For the text-containing cell, return its midpoint in (X, Y) coordinate format. 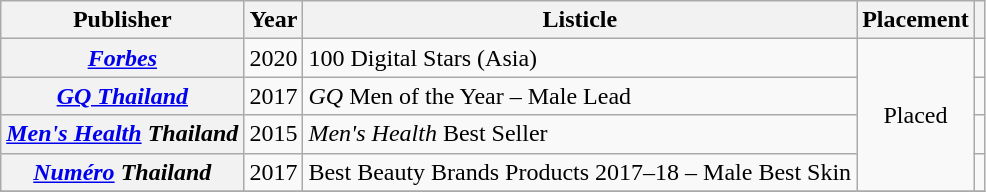
Year (274, 20)
Forbes (122, 58)
2015 (274, 134)
Men's Health Best Seller (580, 134)
Listicle (580, 20)
Publisher (122, 20)
Best Beauty Brands Products 2017–18 – Male Best Skin (580, 172)
Placement (916, 20)
Numéro Thailand (122, 172)
Placed (916, 115)
2020 (274, 58)
GQ Thailand (122, 96)
GQ Men of the Year – Male Lead (580, 96)
Men's Health Thailand (122, 134)
100 Digital Stars (Asia) (580, 58)
